Identify which cell holds the provided text, then report its (X, Y) central coordinate. 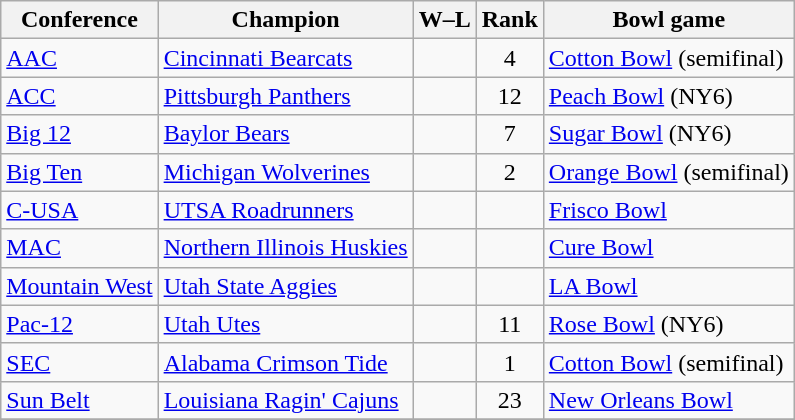
Big Ten (80, 172)
Rose Bowl (NY6) (668, 324)
4 (510, 58)
Sun Belt (80, 400)
Frisco Bowl (668, 210)
Pac-12 (80, 324)
UTSA Roadrunners (286, 210)
Bowl game (668, 20)
Sugar Bowl (NY6) (668, 134)
Northern Illinois Huskies (286, 248)
Rank (510, 20)
1 (510, 362)
AAC (80, 58)
Champion (286, 20)
ACC (80, 96)
Peach Bowl (NY6) (668, 96)
Baylor Bears (286, 134)
11 (510, 324)
2 (510, 172)
Louisiana Ragin' Cajuns (286, 400)
SEC (80, 362)
Michigan Wolverines (286, 172)
23 (510, 400)
Utah State Aggies (286, 286)
Cure Bowl (668, 248)
Cincinnati Bearcats (286, 58)
Utah Utes (286, 324)
MAC (80, 248)
C-USA (80, 210)
W–L (444, 20)
Mountain West (80, 286)
Alabama Crimson Tide (286, 362)
7 (510, 134)
Conference (80, 20)
12 (510, 96)
LA Bowl (668, 286)
Orange Bowl (semifinal) (668, 172)
New Orleans Bowl (668, 400)
Pittsburgh Panthers (286, 96)
Big 12 (80, 134)
